For the text-containing cell, return its midpoint in [x, y] coordinate format. 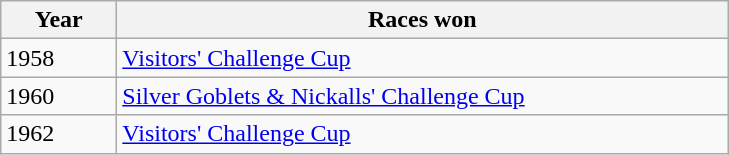
1962 [59, 134]
1960 [59, 96]
Silver Goblets & Nickalls' Challenge Cup [422, 96]
Races won [422, 20]
1958 [59, 58]
Year [59, 20]
